From the cell containing the given text, extract its center point as (x, y) coordinate. 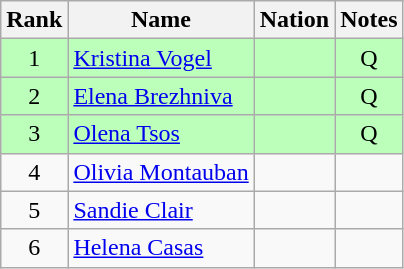
Nation (294, 20)
6 (34, 248)
5 (34, 210)
4 (34, 172)
3 (34, 134)
2 (34, 96)
Name (161, 20)
Olivia Montauban (161, 172)
Kristina Vogel (161, 58)
Notes (369, 20)
Elena Brezhniva (161, 96)
Sandie Clair (161, 210)
Rank (34, 20)
Helena Casas (161, 248)
1 (34, 58)
Olena Tsos (161, 134)
